Identify which cell holds the provided text, then report its [x, y] central coordinate. 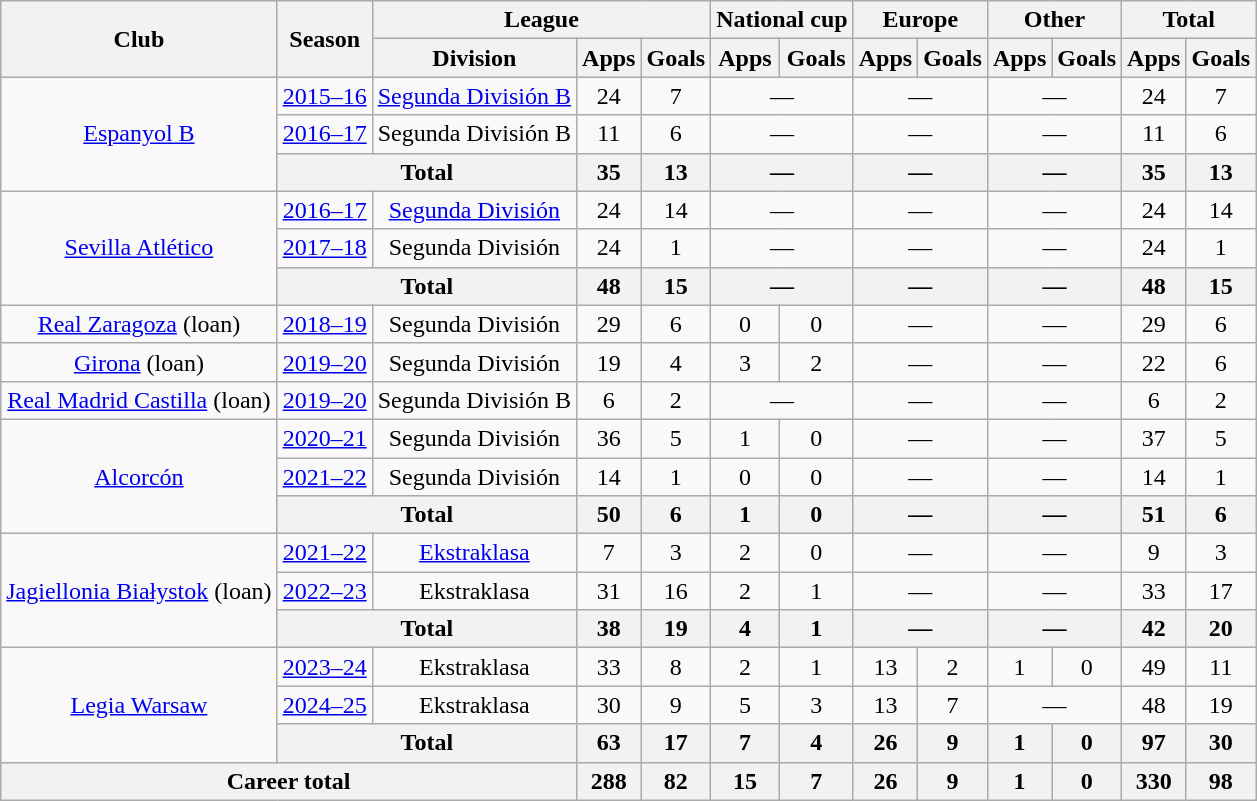
2022–23 [324, 591]
Season [324, 39]
Girona (loan) [139, 362]
2024–25 [324, 705]
97 [1154, 743]
Other [1054, 20]
98 [1221, 781]
37 [1154, 438]
Sevilla Atlético [139, 248]
36 [609, 438]
Espanyol B [139, 134]
Real Zaragoza (loan) [139, 324]
2023–24 [324, 667]
82 [676, 781]
288 [609, 781]
31 [609, 591]
330 [1154, 781]
Jagiellonia Białystok (loan) [139, 591]
8 [676, 667]
16 [676, 591]
42 [1154, 629]
Real Madrid Castilla (loan) [139, 400]
49 [1154, 667]
51 [1154, 515]
Division [474, 58]
2017–18 [324, 248]
League [542, 20]
22 [1154, 362]
2015–16 [324, 96]
63 [609, 743]
2018–19 [324, 324]
20 [1221, 629]
Europe [920, 20]
38 [609, 629]
National cup [782, 20]
2020–21 [324, 438]
Legia Warsaw [139, 705]
Career total [289, 781]
Alcorcón [139, 476]
50 [609, 515]
Club [139, 39]
